Provide the (X, Y) coordinate of the cell's center where the given text is located.  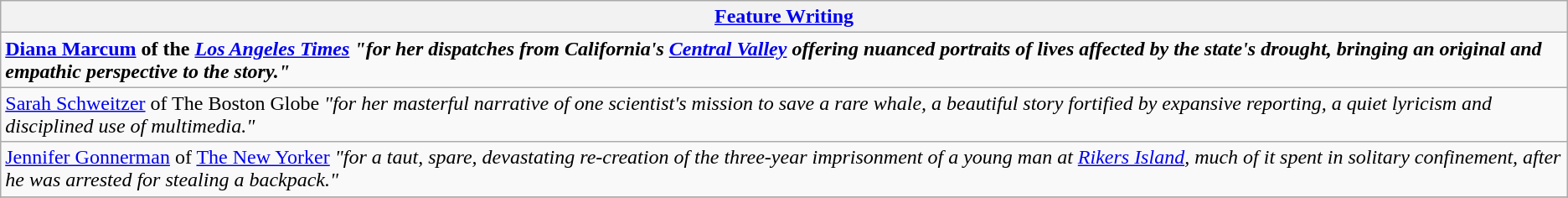
Feature Writing (784, 17)
